Pinpoint the cell where the given text exists, returning its [x, y] midpoint coordinate. 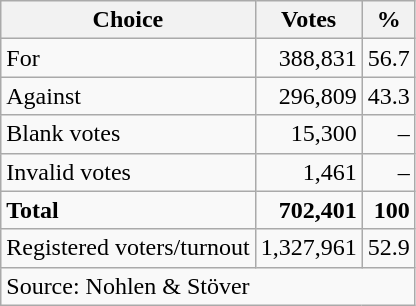
296,809 [308, 96]
Against [128, 96]
1,327,961 [308, 248]
388,831 [308, 58]
Votes [308, 20]
100 [388, 210]
56.7 [388, 58]
Source: Nohlen & Stöver [208, 286]
Choice [128, 20]
Blank votes [128, 134]
1,461 [308, 172]
15,300 [308, 134]
% [388, 20]
For [128, 58]
43.3 [388, 96]
Total [128, 210]
702,401 [308, 210]
Registered voters/turnout [128, 248]
Invalid votes [128, 172]
52.9 [388, 248]
